Return the (X, Y) coordinate for the center point of the cell that contains the specified text.  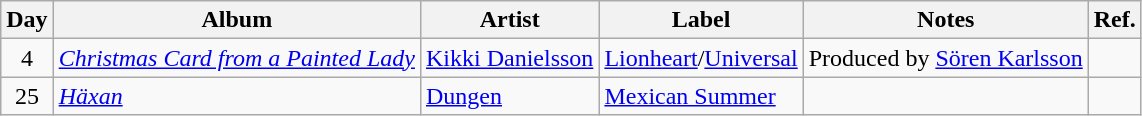
Christmas Card from a Painted Lady (236, 58)
Ref. (1114, 20)
4 (27, 58)
Dungen (509, 96)
Lionheart/Universal (701, 58)
Häxan (236, 96)
Mexican Summer (701, 96)
Label (701, 20)
25 (27, 96)
Album (236, 20)
Day (27, 20)
Notes (946, 20)
Produced by Sören Karlsson (946, 58)
Kikki Danielsson (509, 58)
Artist (509, 20)
